Determine the [X, Y] coordinate at the center of the cell enclosing the given text.  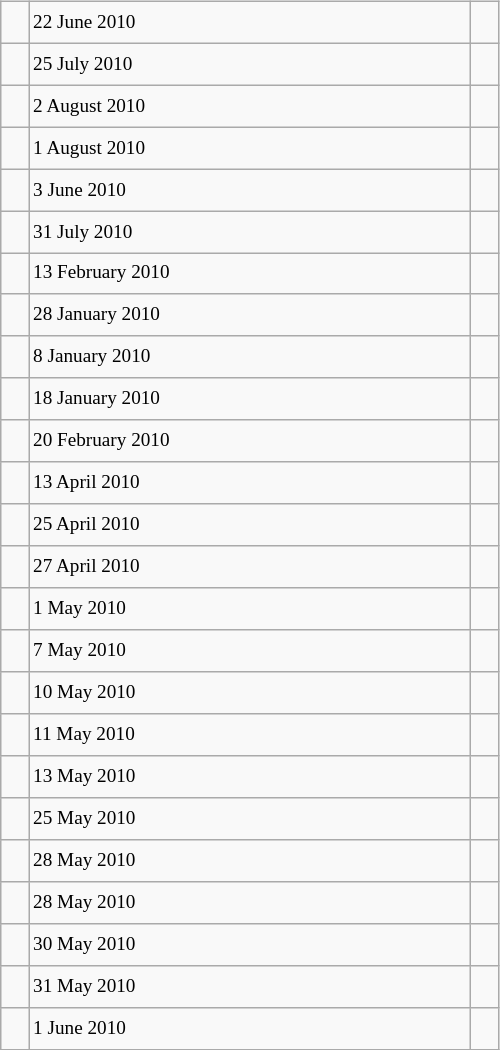
7 May 2010 [249, 651]
25 May 2010 [249, 819]
1 June 2010 [249, 1028]
25 July 2010 [249, 64]
31 May 2010 [249, 986]
22 June 2010 [249, 22]
13 February 2010 [249, 274]
3 June 2010 [249, 190]
20 February 2010 [249, 441]
31 July 2010 [249, 232]
1 August 2010 [249, 148]
2 August 2010 [249, 106]
13 May 2010 [249, 777]
30 May 2010 [249, 944]
1 May 2010 [249, 609]
13 April 2010 [249, 483]
25 April 2010 [249, 525]
18 January 2010 [249, 399]
11 May 2010 [249, 735]
10 May 2010 [249, 693]
27 April 2010 [249, 567]
8 January 2010 [249, 357]
28 January 2010 [249, 315]
